Extract the [x, y] coordinate from the center of the cell holding the provided text.  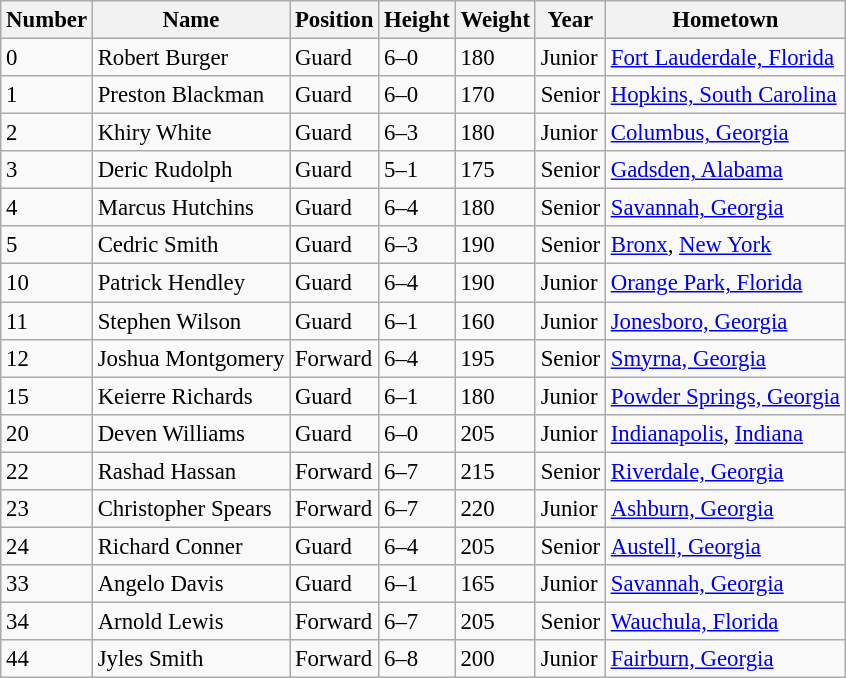
200 [495, 659]
Height [417, 20]
160 [495, 321]
215 [495, 471]
220 [495, 509]
Jonesboro, Georgia [725, 321]
Bronx, New York [725, 245]
Fairburn, Georgia [725, 659]
5 [47, 245]
5–1 [417, 170]
Ashburn, Georgia [725, 509]
6–8 [417, 659]
175 [495, 170]
11 [47, 321]
Christopher Spears [190, 509]
Richard Conner [190, 546]
44 [47, 659]
Riverdale, Georgia [725, 471]
Fort Lauderdale, Florida [725, 58]
4 [47, 208]
15 [47, 396]
170 [495, 95]
Jyles Smith [190, 659]
2 [47, 133]
Robert Burger [190, 58]
Patrick Hendley [190, 283]
165 [495, 584]
Deven Williams [190, 433]
Wauchula, Florida [725, 621]
Rashad Hassan [190, 471]
20 [47, 433]
Position [334, 20]
12 [47, 358]
Orange Park, Florida [725, 283]
Arnold Lewis [190, 621]
34 [47, 621]
Weight [495, 20]
Khiry White [190, 133]
Gadsden, Alabama [725, 170]
33 [47, 584]
Austell, Georgia [725, 546]
Name [190, 20]
Deric Rudolph [190, 170]
22 [47, 471]
Smyrna, Georgia [725, 358]
Cedric Smith [190, 245]
3 [47, 170]
0 [47, 58]
23 [47, 509]
Marcus Hutchins [190, 208]
195 [495, 358]
1 [47, 95]
Powder Springs, Georgia [725, 396]
Stephen Wilson [190, 321]
Keierre Richards [190, 396]
Number [47, 20]
Joshua Montgomery [190, 358]
Year [570, 20]
Preston Blackman [190, 95]
Columbus, Georgia [725, 133]
Hopkins, South Carolina [725, 95]
Indianapolis, Indiana [725, 433]
10 [47, 283]
Hometown [725, 20]
24 [47, 546]
Angelo Davis [190, 584]
